Determine the (X, Y) coordinate at the center of the cell enclosing the given text.  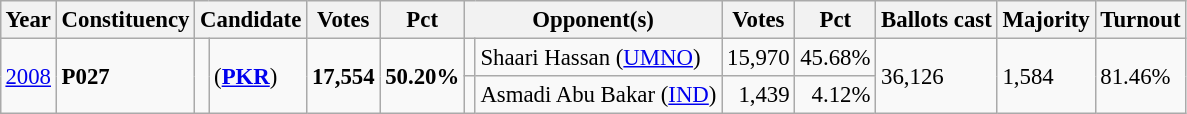
45.68% (836, 57)
Opponent(s) (592, 20)
(PKR) (258, 76)
Majority (1046, 20)
Candidate (251, 20)
50.20% (422, 76)
Asmadi Abu Bakar (IND) (598, 95)
36,126 (936, 76)
Ballots cast (936, 20)
15,970 (758, 57)
1,584 (1046, 76)
Year (28, 20)
P027 (125, 76)
1,439 (758, 95)
Turnout (1140, 20)
2008 (28, 76)
4.12% (836, 95)
Constituency (125, 20)
Shaari Hassan (UMNO) (598, 57)
17,554 (344, 76)
81.46% (1140, 76)
